Find where the given text appears and provide that cell's center as [x, y] coordinate. 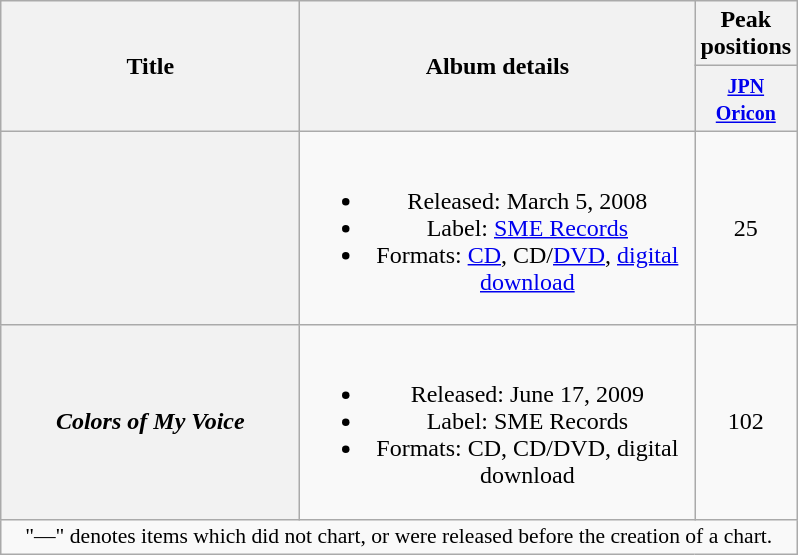
Released: June 17, 2009Label: SME RecordsFormats: CD, CD/DVD, digital download [498, 422]
25 [746, 228]
JPNOricon [746, 98]
Album details [498, 66]
"—" denotes items which did not chart, or were released before the creation of a chart. [399, 537]
Released: March 5, 2008Label: SME RecordsFormats: CD, CD/DVD, digital download [498, 228]
Peak positions [746, 34]
Title [150, 66]
Colors of My Voice [150, 422]
102 [746, 422]
